Find where the given text appears and provide that cell's center as [x, y] coordinate. 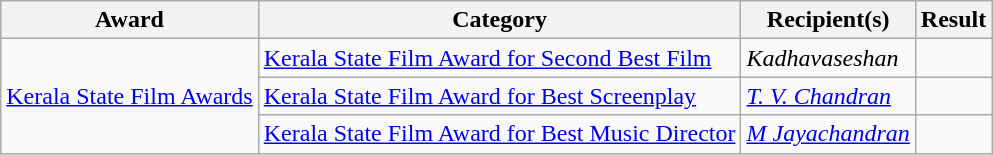
Award [130, 20]
Kadhavaseshan [828, 58]
M Jayachandran [828, 134]
Recipient(s) [828, 20]
Kerala State Film Award for Best Screenplay [500, 96]
T. V. Chandran [828, 96]
Kerala State Film Awards [130, 96]
Result [953, 20]
Category [500, 20]
Kerala State Film Award for Best Music Director [500, 134]
Kerala State Film Award for Second Best Film [500, 58]
